Scan for the cell matching the given text and deliver its [X, Y] coordinate at center. 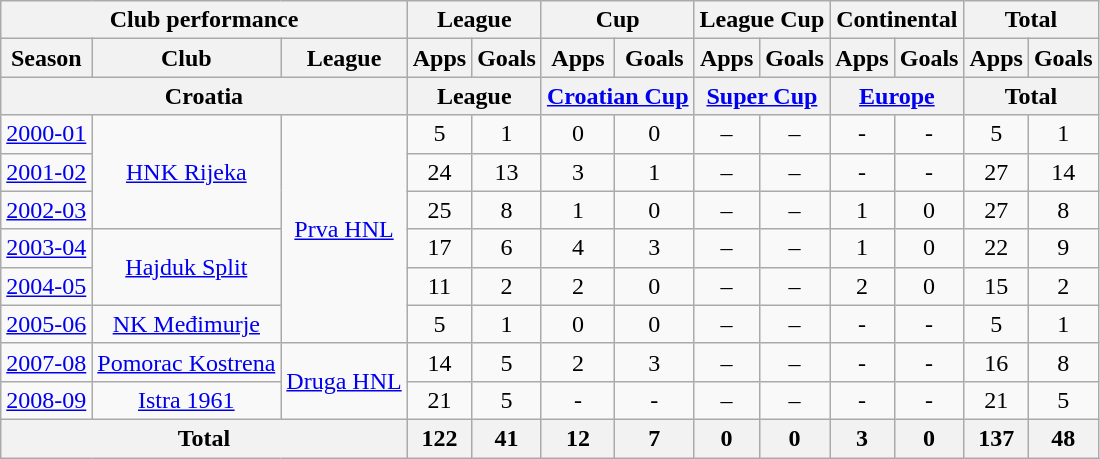
25 [439, 210]
12 [578, 438]
137 [996, 438]
16 [996, 362]
2002-03 [46, 210]
Club [186, 58]
Season [46, 58]
2003-04 [46, 248]
6 [507, 248]
48 [1063, 438]
9 [1063, 248]
24 [439, 172]
Druga HNL [344, 381]
Cup [618, 20]
League Cup [762, 20]
11 [439, 286]
13 [507, 172]
Prva HNL [344, 229]
2004-05 [46, 286]
Pomorac Kostrena [186, 362]
Croatian Cup [618, 96]
Croatia [204, 96]
22 [996, 248]
17 [439, 248]
7 [654, 438]
HNK Rijeka [186, 172]
NK Međimurje [186, 324]
2007-08 [46, 362]
2000-01 [46, 134]
Continental [897, 20]
2005-06 [46, 324]
Istra 1961 [186, 400]
Super Cup [762, 96]
Club performance [204, 20]
2008-09 [46, 400]
Hajduk Split [186, 267]
4 [578, 248]
2001-02 [46, 172]
15 [996, 286]
122 [439, 438]
Europe [897, 96]
41 [507, 438]
